Return the [X, Y] coordinate for the center point of the cell that contains the specified text.  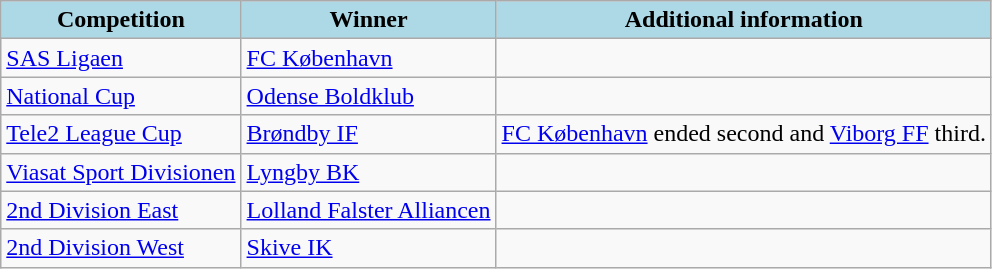
SAS Ligaen [121, 58]
Lyngby BK [368, 172]
2nd Division West [121, 248]
FC København [368, 58]
Viasat Sport Divisionen [121, 172]
National Cup [121, 96]
Additional information [744, 20]
Winner [368, 20]
Brøndby IF [368, 134]
Lolland Falster Alliancen [368, 210]
Competition [121, 20]
FC København ended second and Viborg FF third. [744, 134]
Tele2 League Cup [121, 134]
Odense Boldklub [368, 96]
2nd Division East [121, 210]
Skive IK [368, 248]
